Search for the cell housing the specified text and yield its [X, Y] center coordinate. 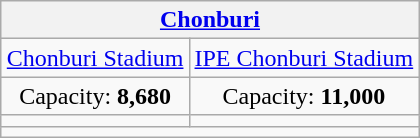
Chonburi [210, 20]
IPE Chonburi Stadium [304, 58]
Capacity: 11,000 [304, 96]
Capacity: 8,680 [95, 96]
Chonburi Stadium [95, 58]
